Find where the given text appears and provide that cell's center as (X, Y) coordinate. 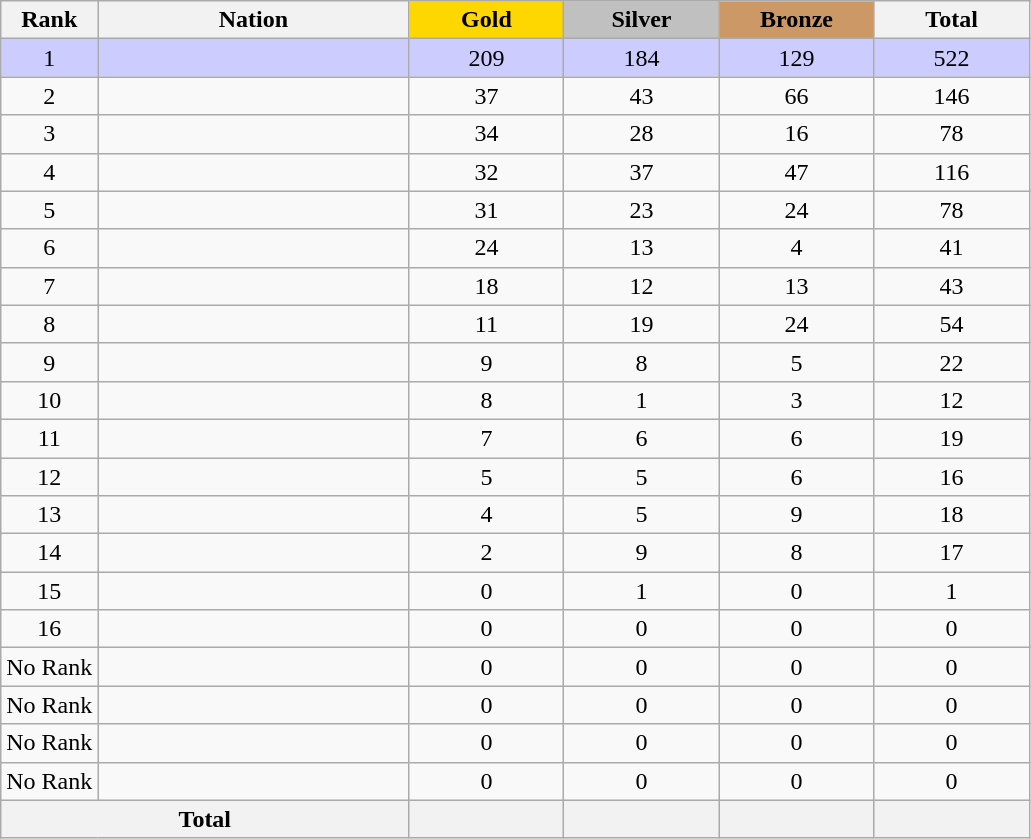
209 (486, 58)
54 (952, 324)
17 (952, 553)
146 (952, 96)
Bronze (796, 20)
15 (50, 591)
10 (50, 400)
Gold (486, 20)
47 (796, 172)
34 (486, 134)
28 (642, 134)
129 (796, 58)
Silver (642, 20)
Nation (254, 20)
522 (952, 58)
Rank (50, 20)
32 (486, 172)
23 (642, 210)
41 (952, 248)
31 (486, 210)
22 (952, 362)
66 (796, 96)
14 (50, 553)
116 (952, 172)
184 (642, 58)
